Provide the [X, Y] coordinate of the cell's center where the given text is located.  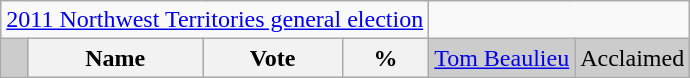
Acclaimed [632, 58]
Name [116, 58]
2011 Northwest Territories general election [215, 20]
Vote [273, 58]
% [385, 58]
Tom Beaulieu [502, 58]
